Determine the [x, y] coordinate at the center of the cell enclosing the given text.  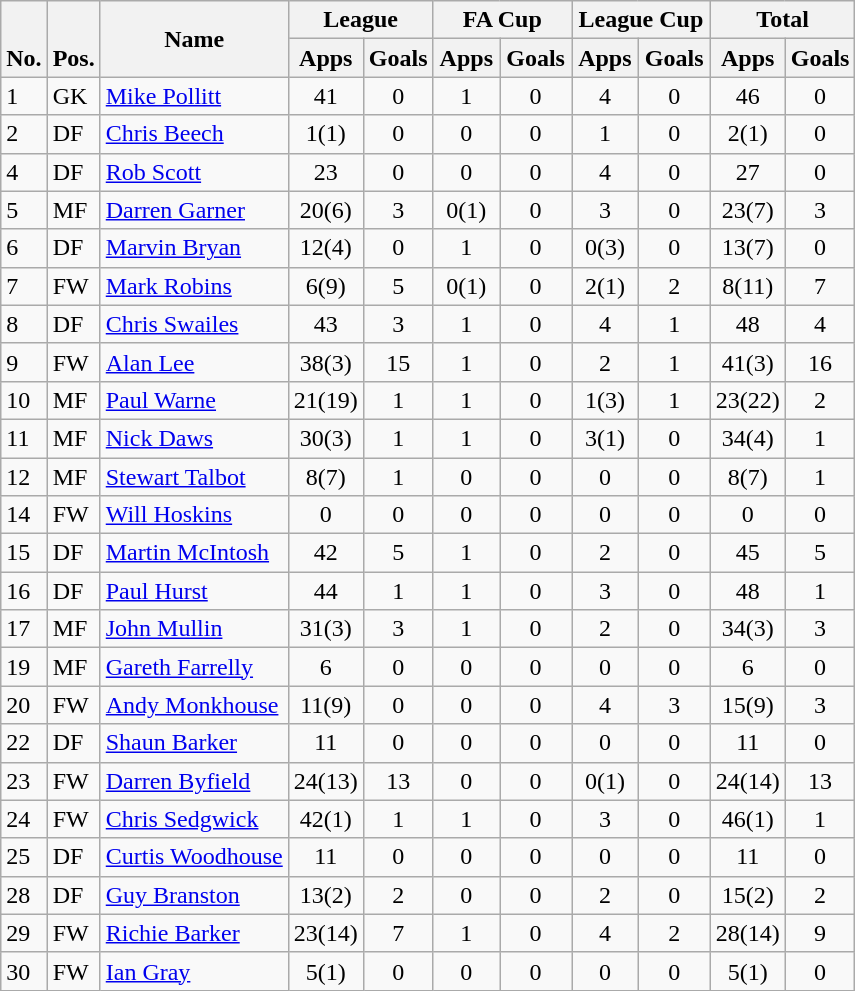
31(3) [326, 629]
45 [748, 553]
Name [194, 39]
15(2) [748, 895]
Mark Robins [194, 286]
1(1) [326, 134]
John Mullin [194, 629]
1(3) [606, 400]
10 [24, 400]
GK [74, 96]
Shaun Barker [194, 743]
Chris Beech [194, 134]
20 [24, 705]
Andy Monkhouse [194, 705]
No. [24, 39]
43 [326, 324]
44 [326, 591]
Will Hoskins [194, 515]
19 [24, 667]
25 [24, 857]
Nick Daws [194, 438]
13(7) [748, 248]
6(9) [326, 286]
Marvin Bryan [194, 248]
28(14) [748, 933]
24(14) [748, 781]
Paul Warne [194, 400]
46(1) [748, 819]
27 [748, 172]
Paul Hurst [194, 591]
28 [24, 895]
Chris Swailes [194, 324]
29 [24, 933]
24(13) [326, 781]
30(3) [326, 438]
Alan Lee [194, 362]
17 [24, 629]
11(9) [326, 705]
FA Cup [502, 20]
Guy Branston [194, 895]
League [360, 20]
Total [782, 20]
23(7) [748, 210]
30 [24, 971]
8(11) [748, 286]
34(4) [748, 438]
Darren Garner [194, 210]
8 [24, 324]
38(3) [326, 362]
46 [748, 96]
Chris Sedgwick [194, 819]
0(3) [606, 248]
42 [326, 553]
League Cup [642, 20]
14 [24, 515]
23(22) [748, 400]
Mike Pollitt [194, 96]
15(9) [748, 705]
Ian Gray [194, 971]
3(1) [606, 438]
12 [24, 477]
42(1) [326, 819]
Gareth Farrelly [194, 667]
24 [24, 819]
13(2) [326, 895]
Richie Barker [194, 933]
22 [24, 743]
Darren Byfield [194, 781]
34(3) [748, 629]
Pos. [74, 39]
12(4) [326, 248]
21(19) [326, 400]
23(14) [326, 933]
Rob Scott [194, 172]
41(3) [748, 362]
Martin McIntosh [194, 553]
Stewart Talbot [194, 477]
Curtis Woodhouse [194, 857]
20(6) [326, 210]
41 [326, 96]
